Output the (X, Y) coordinate of the center of the cell containing the given text.  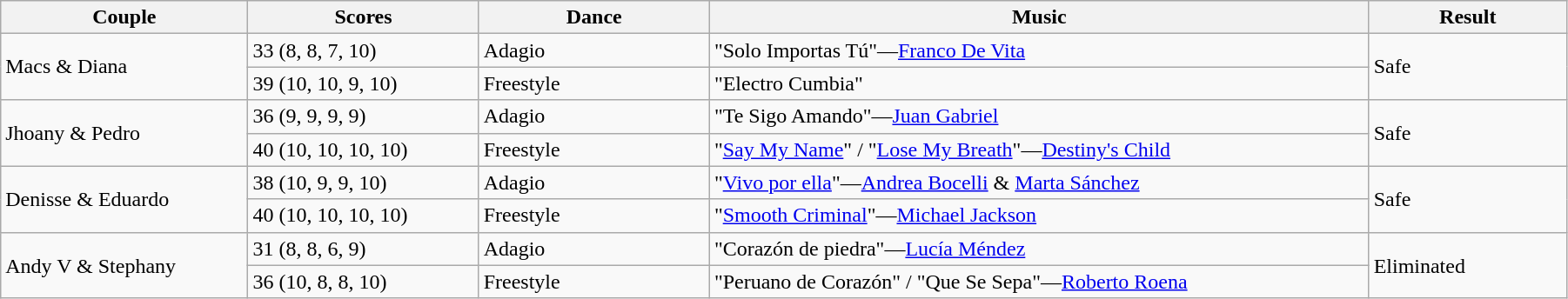
36 (9, 9, 9, 9) (364, 116)
36 (10, 8, 8, 10) (364, 282)
"Electro Cumbia" (1039, 83)
"Vivo por ella"—Andrea Bocelli & Marta Sánchez (1039, 183)
Eliminated (1467, 265)
Andy V & Stephany (124, 265)
"Peruano de Corazón" / "Que Se Sepa"—Roberto Roena (1039, 282)
"Say My Name" / "Lose My Breath"—Destiny's Child (1039, 149)
"Smooth Criminal"—Michael Jackson (1039, 216)
39 (10, 10, 9, 10) (364, 83)
Couple (124, 17)
Result (1467, 17)
38 (10, 9, 9, 10) (364, 183)
"Solo Importas Tú"—Franco De Vita (1039, 50)
31 (8, 8, 6, 9) (364, 249)
Macs & Diana (124, 67)
Denisse & Eduardo (124, 199)
33 (8, 8, 7, 10) (364, 50)
Jhoany & Pedro (124, 133)
Scores (364, 17)
"Te Sigo Amando"—Juan Gabriel (1039, 116)
Dance (593, 17)
Music (1039, 17)
"Corazón de piedra"—Lucía Méndez (1039, 249)
